Locate the cell with the specified text and output its [x, y] center coordinate. 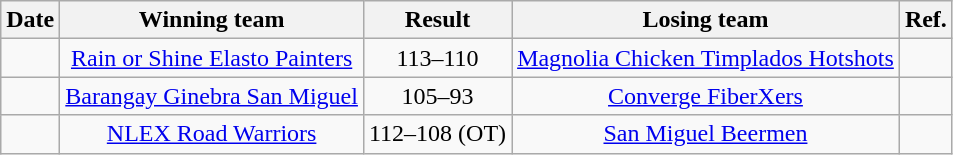
Barangay Ginebra San Miguel [212, 96]
Converge FiberXers [706, 96]
Magnolia Chicken Timplados Hotshots [706, 58]
Winning team [212, 20]
Date [30, 20]
NLEX Road Warriors [212, 134]
112–108 (OT) [437, 134]
San Miguel Beermen [706, 134]
Losing team [706, 20]
Rain or Shine Elasto Painters [212, 58]
Result [437, 20]
Ref. [926, 20]
105–93 [437, 96]
113–110 [437, 58]
